From the cell containing the given text, extract its center point as [x, y] coordinate. 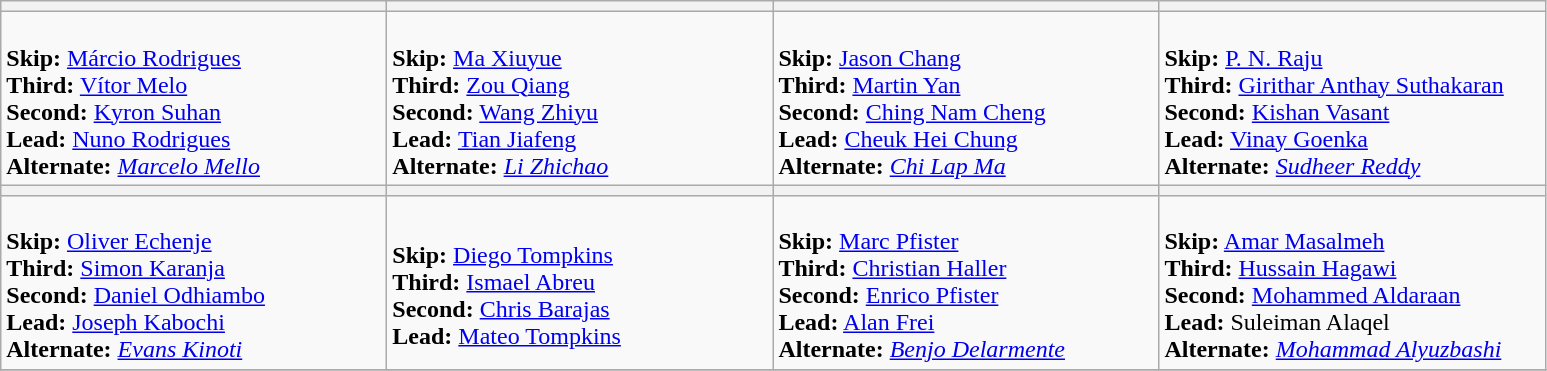
Skip: Jason Chang Third: Martin Yan Second: Ching Nam Cheng Lead: Cheuk Hei Chung Alternate: Chi Lap Ma [966, 98]
Skip: Oliver Echenje Third: Simon Karanja Second: Daniel Odhiambo Lead: Joseph Kabochi Alternate: Evans Kinoti [194, 282]
Skip: Amar Masalmeh Third: Hussain Hagawi Second: Mohammed Aldaraan Lead: Suleiman Alaqel Alternate: Mohammad Alyuzbashi [1352, 282]
Skip: Diego Tompkins Third: Ismael Abreu Second: Chris Barajas Lead: Mateo Tompkins [580, 282]
Skip: Márcio Rodrigues Third: Vítor Melo Second: Kyron Suhan Lead: Nuno Rodrigues Alternate: Marcelo Mello [194, 98]
Skip: P. N. Raju Third: Girithar Anthay Suthakaran Second: Kishan Vasant Lead: Vinay Goenka Alternate: Sudheer Reddy [1352, 98]
Skip: Ma Xiuyue Third: Zou Qiang Second: Wang Zhiyu Lead: Tian Jiafeng Alternate: Li Zhichao [580, 98]
Skip: Marc Pfister Third: Christian Haller Second: Enrico Pfister Lead: Alan Frei Alternate: Benjo Delarmente [966, 282]
